Provide the (x, y) coordinate of the cell's center where the given text is located.  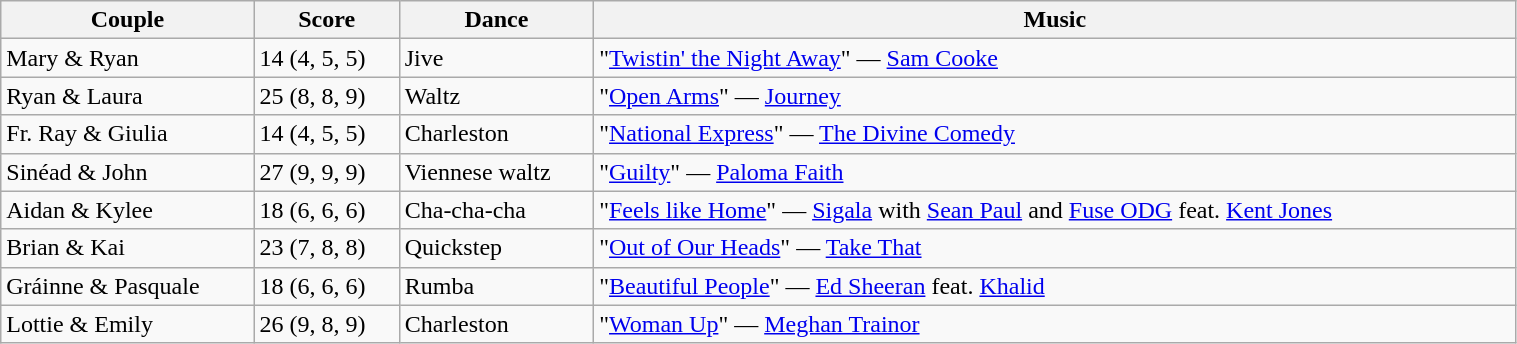
Aidan & Kylee (128, 210)
26 (9, 8, 9) (326, 324)
27 (9, 9, 9) (326, 172)
25 (8, 8, 9) (326, 96)
Rumba (496, 286)
"Guilty" — Paloma Faith (1055, 172)
Lottie & Emily (128, 324)
Mary & Ryan (128, 58)
"Out of Our Heads" — Take That (1055, 248)
Jive (496, 58)
Brian & Kai (128, 248)
"Feels like Home" — Sigala with Sean Paul and Fuse ODG feat. Kent Jones (1055, 210)
Couple (128, 20)
23 (7, 8, 8) (326, 248)
Music (1055, 20)
Ryan & Laura (128, 96)
Viennese waltz (496, 172)
"Woman Up" — Meghan Trainor (1055, 324)
Gráinne & Pasquale (128, 286)
"Open Arms" — Journey (1055, 96)
"Twistin' the Night Away" — Sam Cooke (1055, 58)
Waltz (496, 96)
Score (326, 20)
"National Express" — The Divine Comedy (1055, 134)
Sinéad & John (128, 172)
Quickstep (496, 248)
Dance (496, 20)
Fr. Ray & Giulia (128, 134)
Cha-cha-cha (496, 210)
"Beautiful People" — Ed Sheeran feat. Khalid (1055, 286)
